Detect which cell encompasses the target text, then output its (x, y) center coordinate. 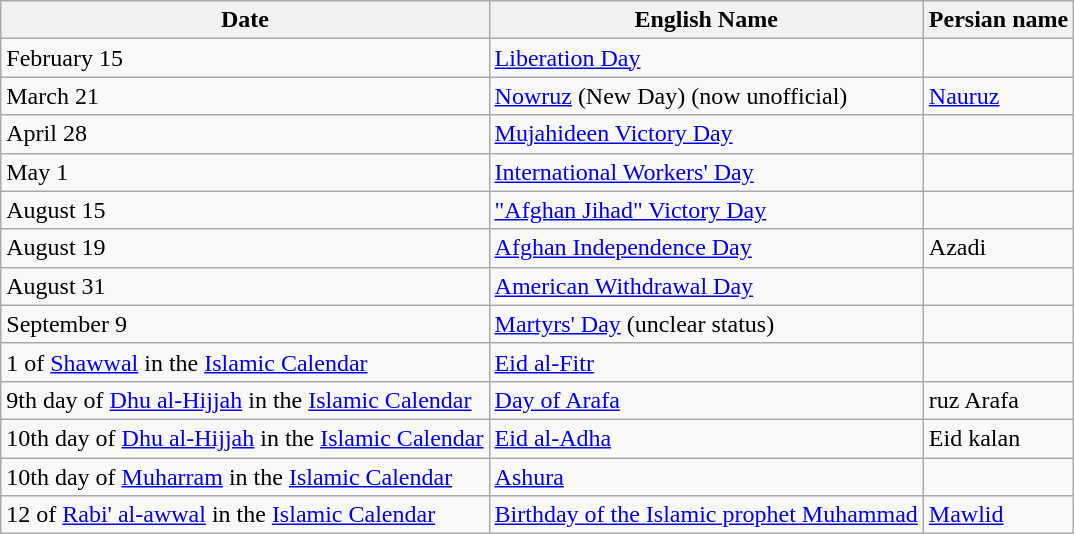
Date (245, 20)
Mawlid (998, 515)
10th day of Muharram in the Islamic Calendar (245, 477)
ruz Arafa (998, 400)
Nowruz (New Day) (now unofficial) (706, 96)
International Workers' Day (706, 172)
Day of Arafa (706, 400)
Ashura (706, 477)
12 of Rabi' al-awwal in the Islamic Calendar (245, 515)
American Withdrawal Day (706, 286)
Eid al-Adha (706, 438)
May 1 (245, 172)
9th day of Dhu al-Hijjah in the Islamic Calendar (245, 400)
Persian name (998, 20)
Mujahideen Victory Day (706, 134)
February 15 (245, 58)
August 19 (245, 248)
10th day of Dhu al-Hijjah in the Islamic Calendar (245, 438)
September 9 (245, 324)
August 15 (245, 210)
1 of Shawwal in the Islamic Calendar (245, 362)
English Name (706, 20)
August 31 (245, 286)
March 21 (245, 96)
April 28 (245, 134)
Afghan Independence Day (706, 248)
"Afghan Jihad" Victory Day (706, 210)
Liberation Day (706, 58)
Martyrs' Day (unclear status) (706, 324)
Eid kalan (998, 438)
Azadi (998, 248)
Birthday of the Islamic prophet Muhammad (706, 515)
Nauruz (998, 96)
Eid al-Fitr (706, 362)
